For the text-containing cell, return its midpoint in (x, y) coordinate format. 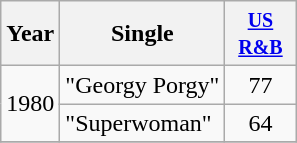
"Superwoman" (142, 123)
"Georgy Porgy" (142, 85)
Single (142, 34)
1980 (30, 104)
77 (260, 85)
Year (30, 34)
US R&B (260, 34)
64 (260, 123)
